Return the [x, y] coordinate for the center point of the cell that contains the specified text.  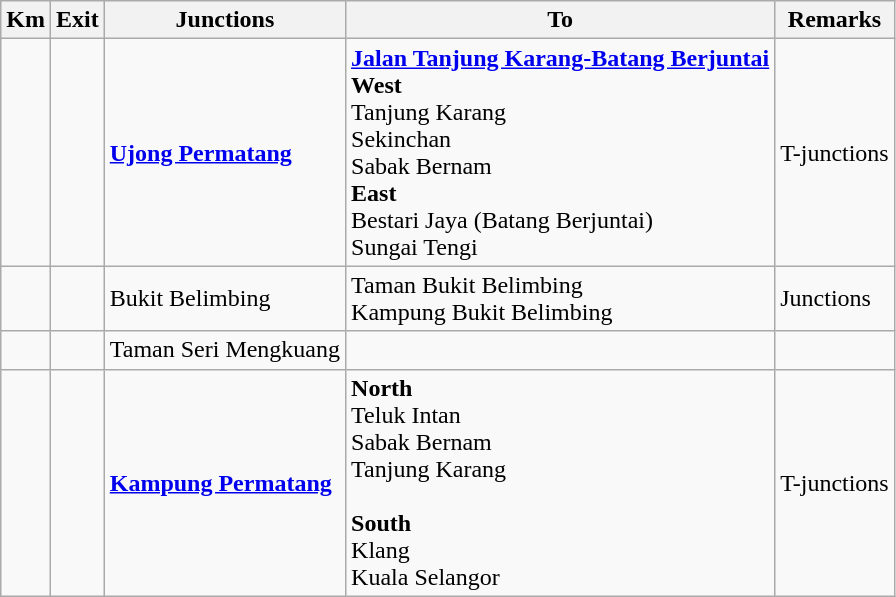
To [560, 20]
Ujong Permatang [224, 152]
North Teluk Intan Sabak Bernam Tanjung KarangSouth Klang Kuala Selangor [560, 482]
Exit [77, 20]
Kampung Permatang [224, 482]
Taman Bukit BelimbingKampung Bukit Belimbing [560, 298]
Bukit Belimbing [224, 298]
Remarks [835, 20]
Jalan Tanjung Karang-Batang BerjuntaiWestTanjung KarangSekinchanSabak BernamEastBestari Jaya (Batang Berjuntai)Sungai Tengi [560, 152]
Km [26, 20]
Taman Seri Mengkuang [224, 350]
